Return the [X, Y] coordinate for the center point of the cell that contains the specified text.  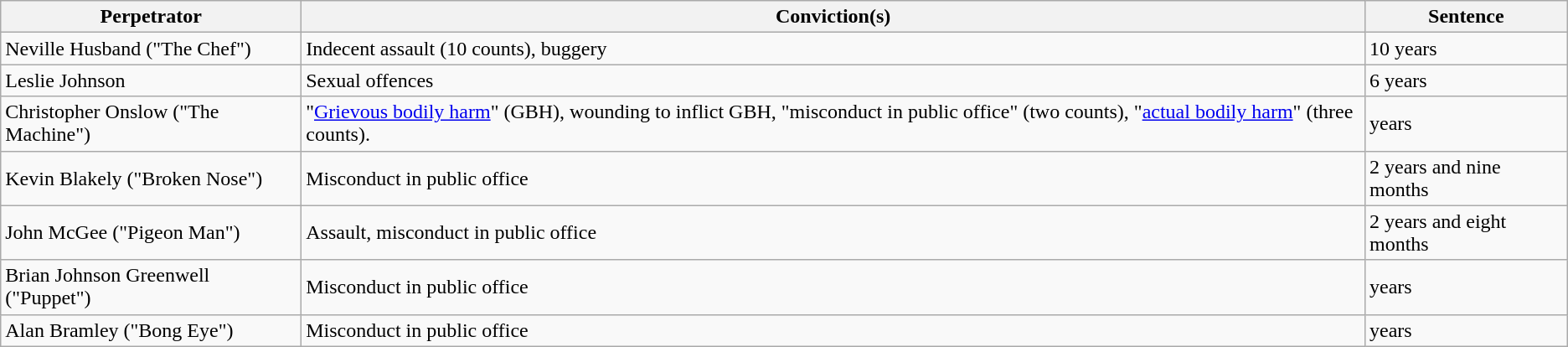
Indecent assault (10 counts), buggery [833, 49]
Assault, misconduct in public office [833, 233]
Christopher Onslow ("The Machine") [151, 124]
"Grievous bodily harm" (GBH), wounding to inflict GBH, "misconduct in public office" (two counts), "actual bodily harm" (three counts). [833, 124]
Neville Husband ("The Chef") [151, 49]
Sentence [1466, 17]
Kevin Blakely ("Broken Nose") [151, 178]
Conviction(s) [833, 17]
Leslie Johnson [151, 80]
10 years [1466, 49]
Alan Bramley ("Bong Eye") [151, 330]
6 years [1466, 80]
2 years and eight months [1466, 233]
Sexual offences [833, 80]
John McGee ("Pigeon Man") [151, 233]
2 years and nine months [1466, 178]
Brian Johnson Greenwell ("Puppet") [151, 287]
Perpetrator [151, 17]
